Return the (x, y) coordinate for the center point of the cell that contains the specified text.  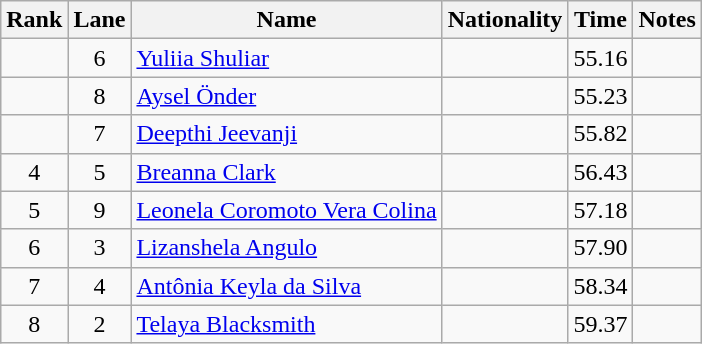
58.34 (600, 286)
Leonela Coromoto Vera Colina (286, 210)
Rank (34, 20)
Lane (100, 20)
55.16 (600, 58)
Telaya Blacksmith (286, 324)
9 (100, 210)
55.23 (600, 96)
Aysel Önder (286, 96)
Lizanshela Angulo (286, 248)
56.43 (600, 172)
Name (286, 20)
Breanna Clark (286, 172)
59.37 (600, 324)
Yuliia Shuliar (286, 58)
2 (100, 324)
57.18 (600, 210)
Nationality (505, 20)
57.90 (600, 248)
Antônia Keyla da Silva (286, 286)
Time (600, 20)
Deepthi Jeevanji (286, 134)
3 (100, 248)
Notes (667, 20)
55.82 (600, 134)
